Pinpoint the cell where the given text exists, returning its (X, Y) midpoint coordinate. 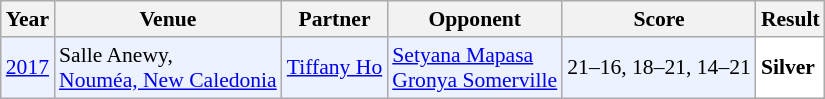
Result (790, 19)
Tiffany Ho (334, 68)
Year (28, 19)
Silver (790, 68)
Venue (168, 19)
Partner (334, 19)
Salle Anewy,Nouméa, New Caledonia (168, 68)
2017 (28, 68)
Score (659, 19)
Opponent (474, 19)
Setyana Mapasa Gronya Somerville (474, 68)
21–16, 18–21, 14–21 (659, 68)
